Identify which cell holds the provided text, then report its (x, y) central coordinate. 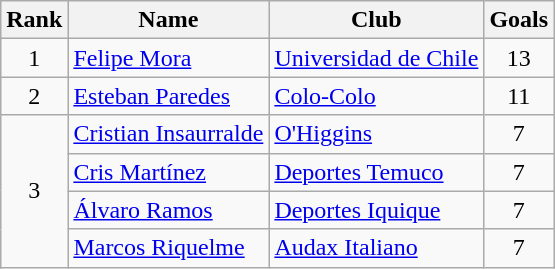
Deportes Temuco (376, 172)
1 (34, 58)
Felipe Mora (168, 58)
Audax Italiano (376, 248)
Club (376, 20)
2 (34, 96)
Name (168, 20)
11 (519, 96)
Cristian Insaurralde (168, 134)
Marcos Riquelme (168, 248)
O'Higgins (376, 134)
13 (519, 58)
Cris Martínez (168, 172)
Colo-Colo (376, 96)
Universidad de Chile (376, 58)
Álvaro Ramos (168, 210)
Esteban Paredes (168, 96)
3 (34, 191)
Deportes Iquique (376, 210)
Rank (34, 20)
Goals (519, 20)
